Return [x, y] of the center of cell containing provided text 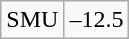
SMU [32, 19]
–12.5 [96, 19]
